Capture the cell that displays the provided text and extract its (x, y) central coordinate. 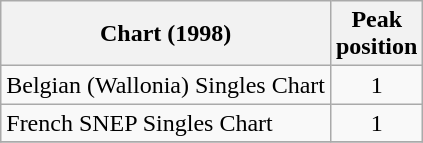
Belgian (Wallonia) Singles Chart (166, 85)
French SNEP Singles Chart (166, 123)
Peakposition (376, 34)
Chart (1998) (166, 34)
